Return [X, Y] of the center of cell containing provided text 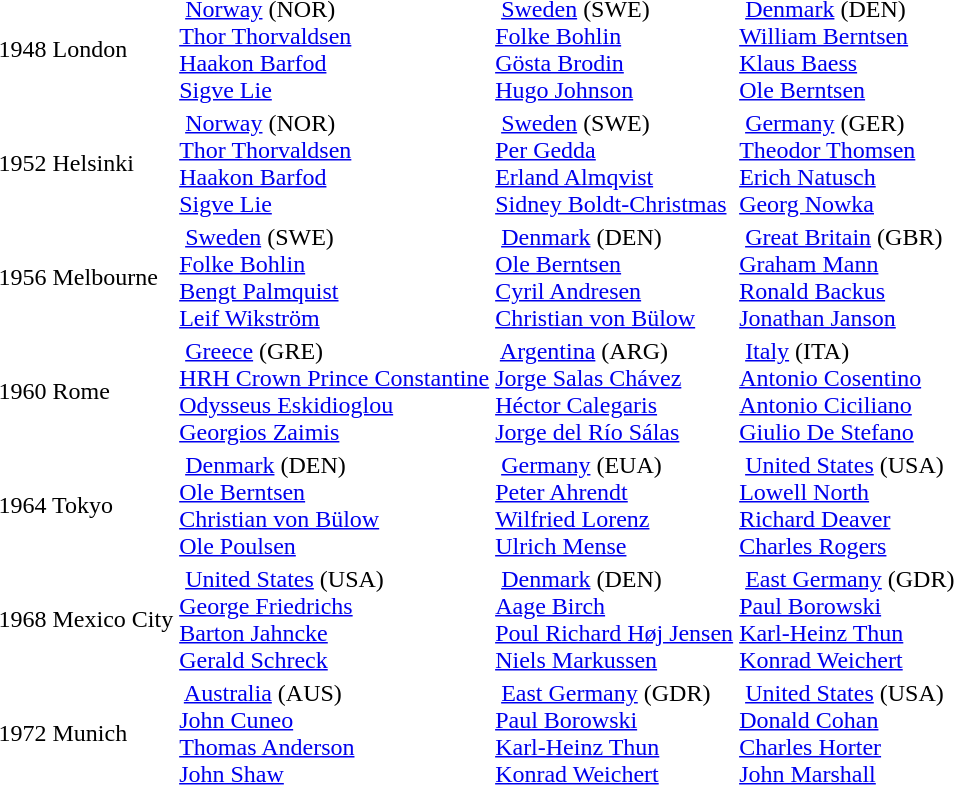
Denmark (DEN)Aage BirchPoul Richard Høj JensenNiels Markussen [614, 620]
Norway (NOR)Thor ThorvaldsenHaakon BarfodSigve Lie [334, 164]
Germany (EUA)Peter AhrendtWilfried LorenzUlrich Mense [614, 506]
Sweden (SWE)Folke BohlinBengt PalmquistLeif Wikström [334, 278]
Denmark (DEN)Ole BerntsenCyril AndresenChristian von Bülow [614, 278]
Denmark (DEN)Ole BerntsenChristian von BülowOle Poulsen [334, 506]
United States (USA)George FriedrichsBarton JahnckeGerald Schreck [334, 620]
Argentina (ARG)Jorge Salas ChávezHéctor CalegarisJorge del Río Sálas [614, 392]
Sweden (SWE)Per GeddaErland AlmqvistSidney Boldt-Christmas [614, 164]
Greece (GRE)HRH Crown Prince ConstantineOdysseus EskidioglouGeorgios Zaimis [334, 392]
